Locate the cell with the specified text and output its (x, y) center coordinate. 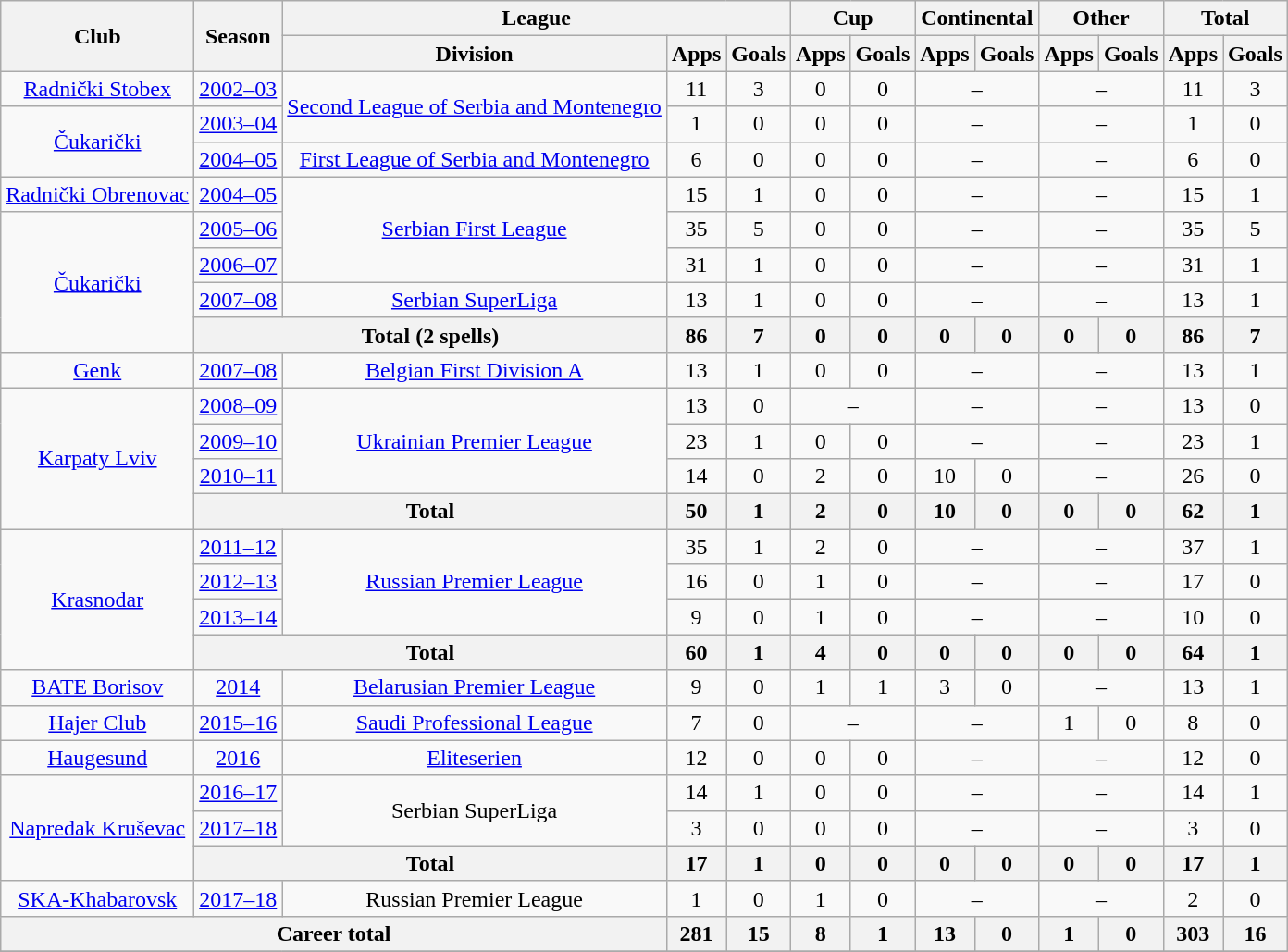
Napredak Kruševac (98, 828)
Belgian First Division A (475, 370)
Continental (977, 19)
Cup (853, 19)
60 (696, 652)
Career total (334, 933)
Radnički Stobex (98, 89)
Total (2 spells) (431, 335)
2012–13 (239, 582)
2016 (239, 758)
2002–03 (239, 89)
2003–04 (239, 124)
Belarusian Premier League (475, 687)
Saudi Professional League (475, 723)
37 (1193, 547)
Eliteserien (475, 758)
Second League of Serbia and Montenegro (475, 106)
64 (1193, 652)
2011–12 (239, 547)
Krasnodar (98, 600)
Radnički Obrenovac (98, 194)
2014 (239, 687)
Serbian First League (475, 229)
Genk (98, 370)
62 (1193, 512)
2006–07 (239, 265)
2005–06 (239, 229)
50 (696, 512)
Season (239, 36)
2016–17 (239, 793)
2008–09 (239, 405)
SKA-Khabarovsk (98, 898)
First League of Serbia and Montenegro (475, 159)
2010–11 (239, 476)
Haugesund (98, 758)
Ukrainian Premier League (475, 440)
Hajer Club (98, 723)
Other (1101, 19)
26 (1193, 476)
281 (696, 933)
303 (1193, 933)
2013–14 (239, 617)
Club (98, 36)
4 (821, 652)
2009–10 (239, 441)
Division (475, 54)
League (537, 19)
2015–16 (239, 723)
BATE Borisov (98, 687)
Karpaty Lviv (98, 458)
